Provide the (x, y) coordinate of the cell's center where the given text is located.  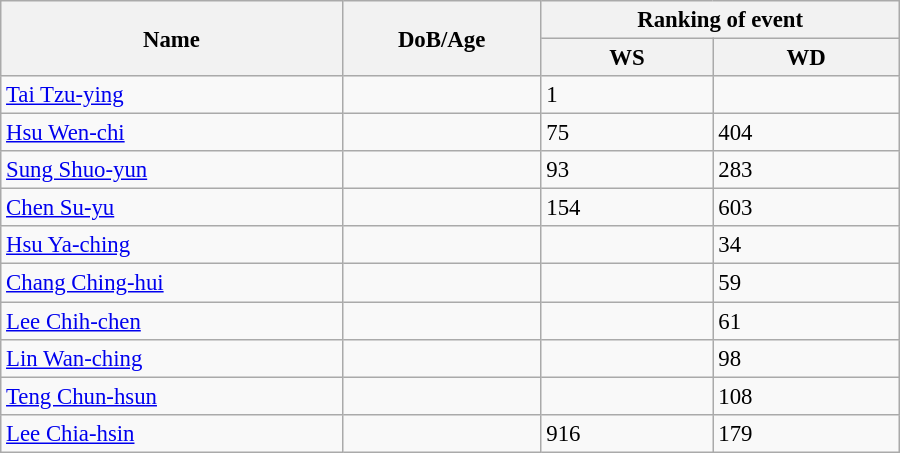
1 (627, 95)
98 (806, 358)
Sung Shuo-yun (172, 170)
61 (806, 321)
916 (627, 433)
Lin Wan-ching (172, 358)
Hsu Wen-chi (172, 133)
404 (806, 133)
Name (172, 38)
283 (806, 170)
Hsu Ya-ching (172, 245)
Chen Su-yu (172, 208)
Lee Chih-chen (172, 321)
603 (806, 208)
Teng Chun-hsun (172, 396)
59 (806, 283)
Tai Tzu-ying (172, 95)
179 (806, 433)
75 (627, 133)
154 (627, 208)
93 (627, 170)
108 (806, 396)
Chang Ching-hui (172, 283)
Ranking of event (720, 20)
WS (627, 58)
Lee Chia-hsin (172, 433)
34 (806, 245)
DoB/Age (442, 38)
WD (806, 58)
